Search for the cell housing the specified text and yield its (X, Y) center coordinate. 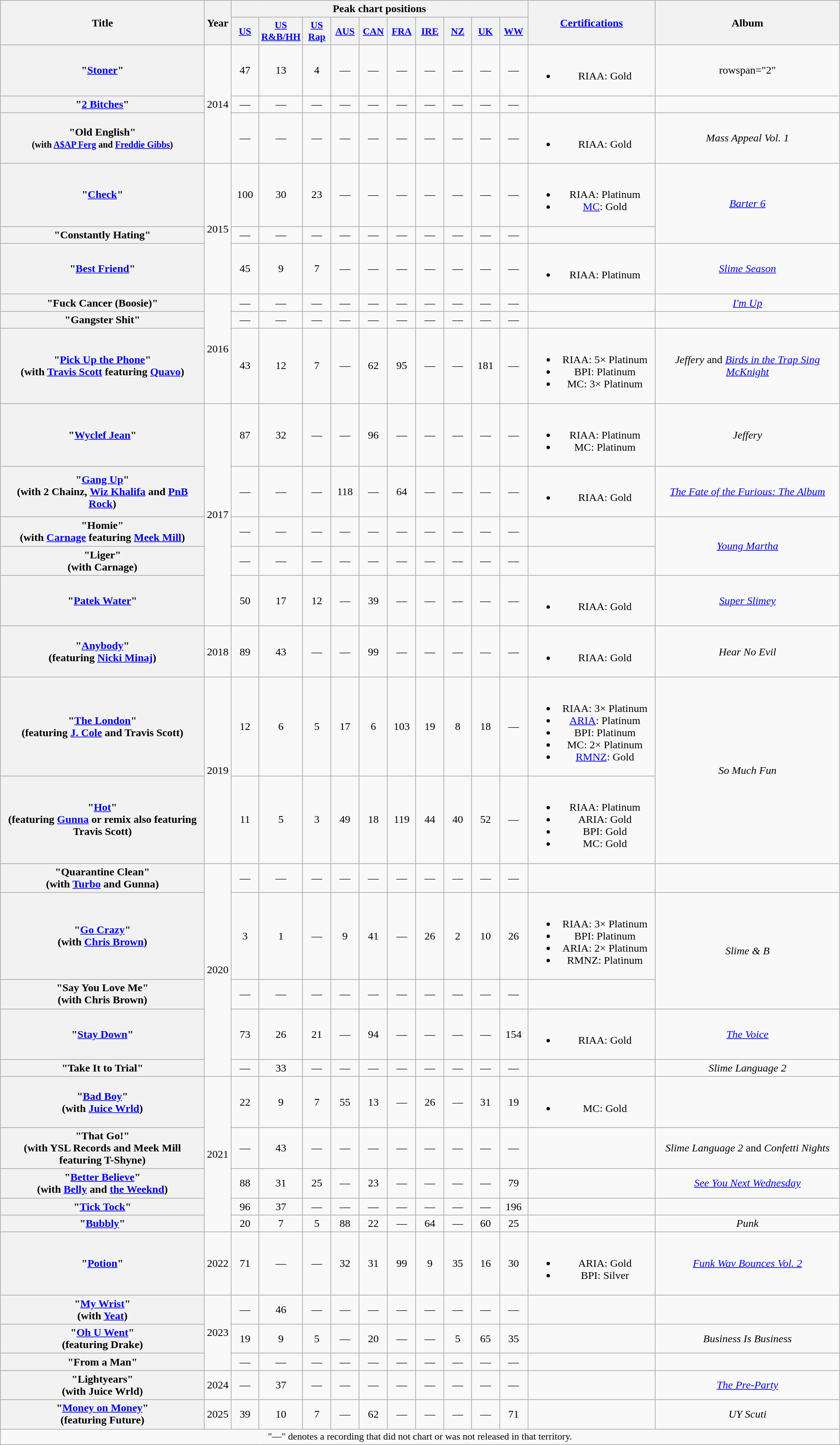
"Wyclef Jean" (102, 435)
55 (345, 1102)
Peak chart positions (380, 9)
"Gangster Shit" (102, 320)
US Rap (317, 31)
60 (486, 1224)
2017 (218, 514)
"That Go!"(with YSL Records and Meek Mill featuring T-Shyne) (102, 1148)
Mass Appeal Vol. 1 (748, 138)
Slime Language 2 and Confetti Nights (748, 1148)
"Liger"(with Carnage) (102, 561)
ARIA: GoldBPI: Silver (591, 1264)
2016 (218, 348)
181 (486, 365)
2023 (218, 1333)
79 (513, 1183)
Young Martha (748, 546)
Punk (748, 1224)
"Hot"(featuring Gunna or remix also featuring Travis Scott) (102, 820)
103 (402, 726)
Year (218, 22)
The Pre-Party (748, 1385)
2021 (218, 1154)
89 (245, 652)
Slime Season (748, 268)
"Money on Money"(featuring Future) (102, 1414)
44 (430, 820)
RIAA: 5× PlatinumBPI: PlatinumMC: 3× Platinum (591, 365)
Certifications (591, 22)
Hear No Evil (748, 652)
UY Scuti (748, 1414)
"Take It to Trial" (102, 1068)
US R&B/HH (281, 31)
73 (245, 1034)
"Go Crazy"(with Chris Brown) (102, 936)
"Check" (102, 195)
94 (373, 1034)
"Oh U Went"(featuring Drake) (102, 1339)
8 (458, 726)
"Homie"(with Carnage featuring Meek Mill) (102, 531)
FRA (402, 31)
So Much Fun (748, 770)
"Patek Water" (102, 601)
RIAA: Platinum (591, 268)
RIAA: PlatinumMC: Gold (591, 195)
RIAA: 3× PlatinumARIA: PlatinumBPI: PlatinumMC: 2× PlatinumRMNZ: Gold (591, 726)
4 (317, 70)
"Best Friend" (102, 268)
41 (373, 936)
100 (245, 195)
The Voice (748, 1034)
"Stoner" (102, 70)
2014 (218, 104)
46 (281, 1310)
2 (458, 936)
"Gang Up"(with 2 Chainz, Wiz Khalifa and PnB Rock) (102, 492)
"Better Believe"(with Belly and the Weeknd) (102, 1183)
16 (486, 1264)
65 (486, 1339)
Funk Wav Bounces Vol. 2 (748, 1264)
2024 (218, 1385)
47 (245, 70)
"Old English"(with A$AP Ferg and Freddie Gibbs) (102, 138)
"—" denotes a recording that did not chart or was not released in that territory. (420, 1437)
"My Wrist" (with Yeat) (102, 1310)
11 (245, 820)
2015 (218, 229)
Slime & B (748, 951)
Album (748, 22)
Business Is Business (748, 1339)
"Bubbly" (102, 1224)
"Pick Up the Phone"(with Travis Scott featuring Quavo) (102, 365)
See You Next Wednesday (748, 1183)
33 (281, 1068)
IRE (430, 31)
Title (102, 22)
49 (345, 820)
RIAA: 3× PlatinumBPI: PlatinumARIA: 2× PlatinumRMNZ: Platinum (591, 936)
21 (317, 1034)
"Stay Down" (102, 1034)
87 (245, 435)
"From a Man" (102, 1362)
"Anybody"(featuring Nicki Minaj) (102, 652)
"The London"(featuring J. Cole and Travis Scott) (102, 726)
"Potion" (102, 1264)
Jeffery (748, 435)
US (245, 31)
2022 (218, 1264)
Super Slimey (748, 601)
rowspan="2" (748, 70)
2025 (218, 1414)
MC: Gold (591, 1102)
50 (245, 601)
UK (486, 31)
2018 (218, 652)
WW (513, 31)
"Bad Boy"(with Juice Wrld) (102, 1102)
Jeffery and Birds in the Trap Sing McKnight (748, 365)
"Constantly Hating" (102, 235)
"Tick Tock" (102, 1206)
RIAA: PlatinumARIA: GoldBPI: GoldMC: Gold (591, 820)
40 (458, 820)
95 (402, 365)
RIAA: PlatinumMC: Platinum (591, 435)
"Fuck Cancer (Boosie)" (102, 303)
"2 Bitches" (102, 104)
CAN (373, 31)
118 (345, 492)
2020 (218, 970)
119 (402, 820)
154 (513, 1034)
"Say You Love Me"(with Chris Brown) (102, 994)
Slime Language 2 (748, 1068)
196 (513, 1206)
45 (245, 268)
NZ (458, 31)
Barter 6 (748, 203)
"Lightyears"(with Juice Wrld) (102, 1385)
"Quarantine Clean"(with Turbo and Gunna) (102, 878)
I'm Up (748, 303)
52 (486, 820)
The Fate of the Furious: The Album (748, 492)
1 (281, 936)
AUS (345, 31)
2019 (218, 770)
